Output the (x, y) coordinate of the center of the cell containing the given text.  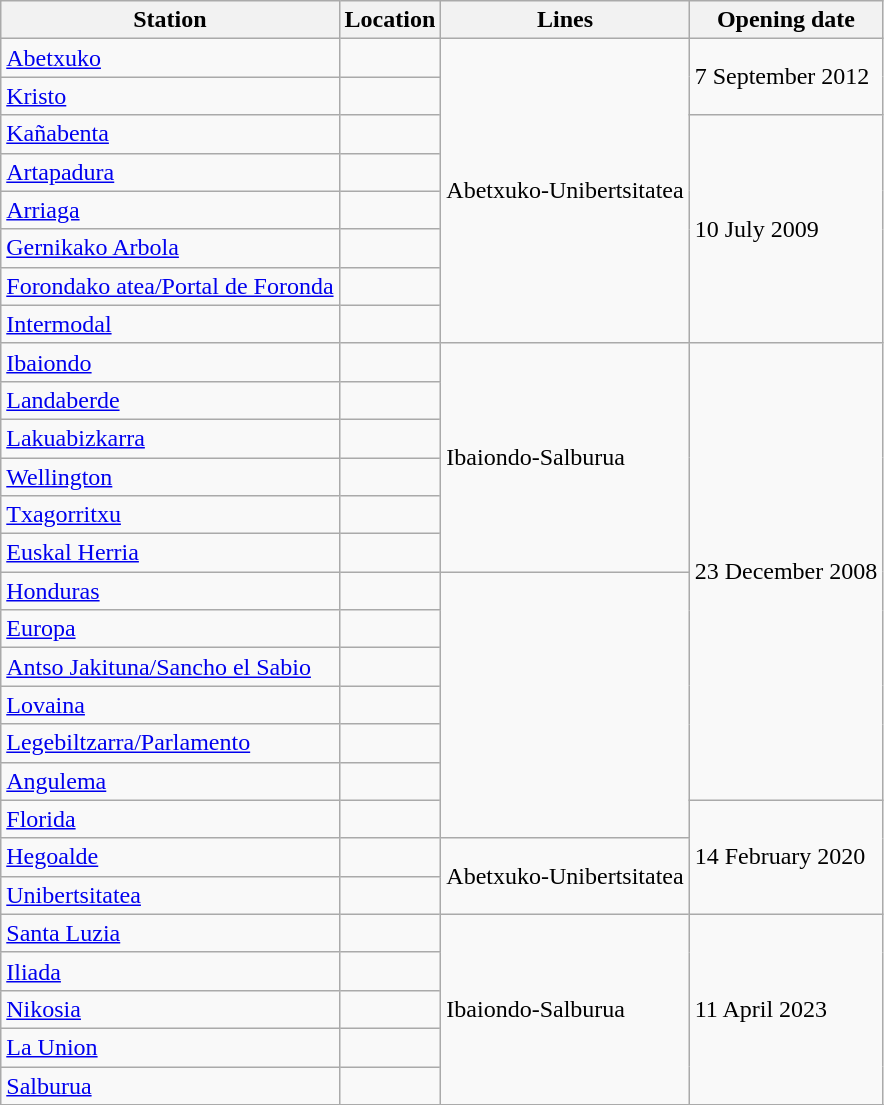
Florida (170, 819)
Unibertsitatea (170, 895)
Artapadura (170, 172)
Forondako atea/Portal de Foronda (170, 286)
Iliada (170, 971)
Salburua (170, 1085)
7 September 2012 (786, 77)
Opening date (786, 20)
Landaberde (170, 400)
Honduras (170, 591)
Europa (170, 629)
Nikosia (170, 1009)
10 July 2009 (786, 229)
Angulema (170, 781)
Santa Luzia (170, 933)
23 December 2008 (786, 572)
Kañabenta (170, 134)
14 February 2020 (786, 857)
La Union (170, 1047)
Gernikako Arbola (170, 248)
Lines (565, 20)
Lovaina (170, 705)
Txagorritxu (170, 515)
Abetxuko (170, 58)
Wellington (170, 477)
Legebiltzarra/Parlamento (170, 743)
Antso Jakituna/Sancho el Sabio (170, 667)
Ibaiondo (170, 362)
Station (170, 20)
Kristo (170, 96)
Location (390, 20)
Euskal Herria (170, 553)
Arriaga (170, 210)
11 April 2023 (786, 1009)
Lakuabizkarra (170, 438)
Hegoalde (170, 857)
Intermodal (170, 324)
